Return [X, Y] of the center of cell containing provided text 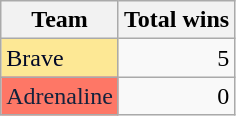
Adrenaline [60, 96]
0 [176, 96]
Brave [60, 58]
5 [176, 58]
Total wins [176, 20]
Team [60, 20]
